Scan for the cell matching the given text and deliver its (x, y) coordinate at center. 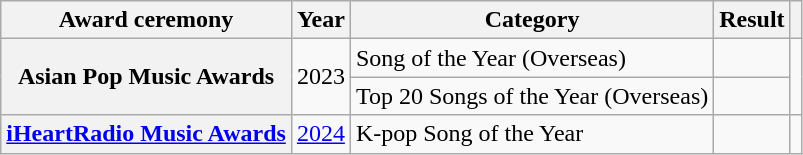
iHeartRadio Music Awards (146, 134)
K-pop Song of the Year (532, 134)
Category (532, 20)
2023 (320, 77)
Year (320, 20)
2024 (320, 134)
Asian Pop Music Awards (146, 77)
Award ceremony (146, 20)
Song of the Year (Overseas) (532, 58)
Top 20 Songs of the Year (Overseas) (532, 96)
Result (752, 20)
